Pinpoint the cell where the given text exists, returning its (X, Y) midpoint coordinate. 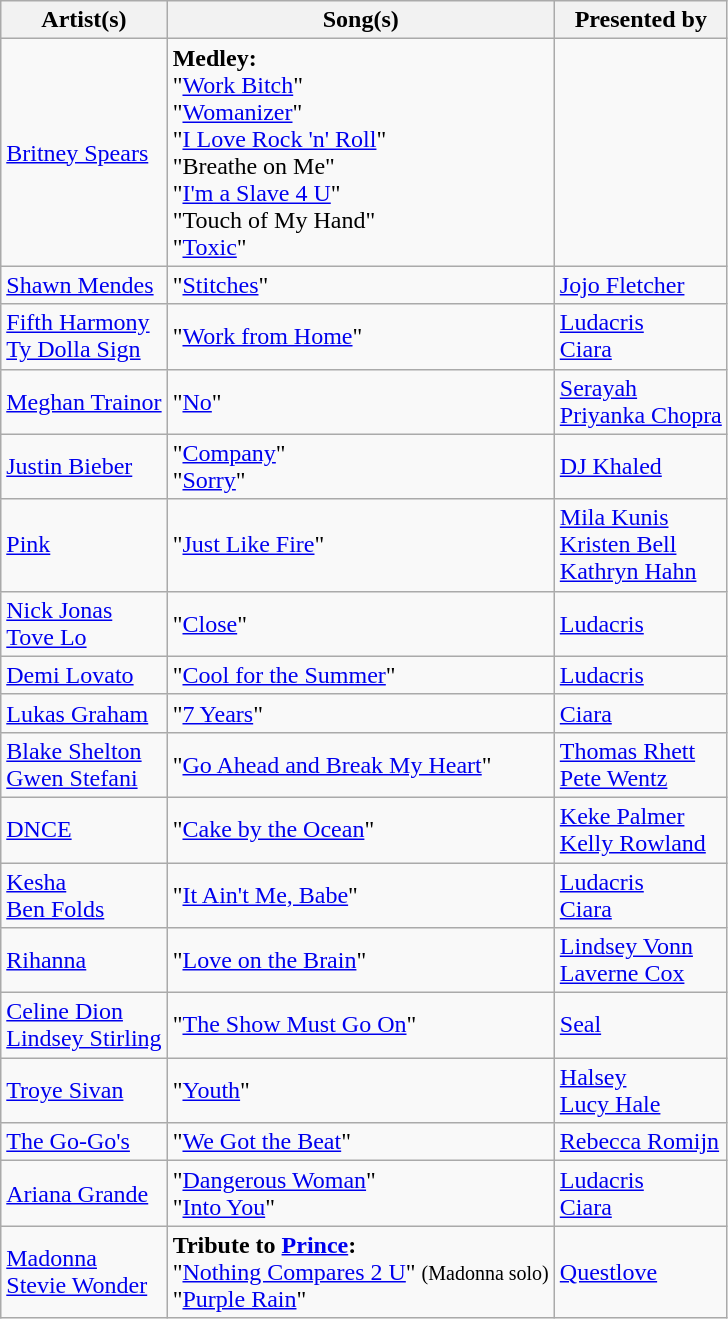
Troye Sivan (84, 1090)
Demi Lovato (84, 675)
Questlove (640, 1272)
"Work from Home" (360, 336)
"Love on the Brain" (360, 960)
"Just Like Fire" (360, 545)
Lindsey VonnLaverne Cox (640, 960)
Seal (640, 1026)
Rihanna (84, 960)
"Go Ahead and Break My Heart" (360, 764)
Keke PalmerKelly Rowland (640, 830)
SerayahPriyanka Chopra (640, 402)
Thomas RhettPete Wentz (640, 764)
HalseyLucy Hale (640, 1090)
Lukas Graham (84, 713)
"Cool for the Summer" (360, 675)
Pink (84, 545)
Fifth Harmony Ty Dolla Sign (84, 336)
Shawn Mendes (84, 285)
"We Got the Beat" (360, 1142)
DJ Khaled (640, 466)
Meghan Trainor (84, 402)
"No" (360, 402)
"Dangerous Woman""Into You" (360, 1194)
The Go-Go's (84, 1142)
Ariana Grande (84, 1194)
"7 Years" (360, 713)
MadonnaStevie Wonder (84, 1272)
Jojo Fletcher (640, 285)
"Company" "Sorry" (360, 466)
DNCE (84, 830)
Blake SheltonGwen Stefani (84, 764)
Rebecca Romijn (640, 1142)
Celine Dion Lindsey Stirling (84, 1026)
Britney Spears (84, 152)
"Cake by the Ocean" (360, 830)
Mila KunisKristen BellKathryn Hahn (640, 545)
Presented by (640, 20)
"The Show Must Go On" (360, 1026)
Tribute to Prince:"Nothing Compares 2 U" (Madonna solo)"Purple Rain" (360, 1272)
Artist(s) (84, 20)
KeshaBen Folds (84, 894)
Justin Bieber (84, 466)
Song(s) (360, 20)
Ciara (640, 713)
"Close" (360, 624)
"It Ain't Me, Babe" (360, 894)
"Youth" (360, 1090)
Medley:"Work Bitch""Womanizer""I Love Rock 'n' Roll""Breathe on Me""I'm a Slave 4 U""Touch of My Hand""Toxic" (360, 152)
Nick JonasTove Lo (84, 624)
"Stitches" (360, 285)
